Search for the cell housing the specified text and yield its [X, Y] center coordinate. 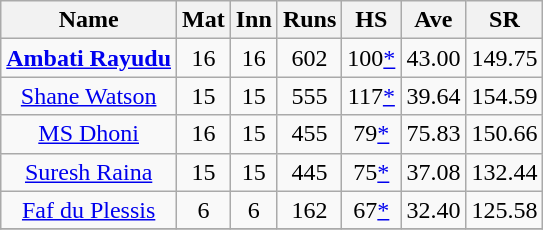
132.44 [504, 172]
HS [372, 20]
125.58 [504, 210]
Suresh Raina [89, 172]
SR [504, 20]
455 [309, 134]
37.08 [434, 172]
Mat [204, 20]
43.00 [434, 58]
Ambati Rayudu [89, 58]
150.66 [504, 134]
445 [309, 172]
555 [309, 96]
100* [372, 58]
Inn [254, 20]
75.83 [434, 134]
162 [309, 210]
117* [372, 96]
32.40 [434, 210]
154.59 [504, 96]
79* [372, 134]
Ave [434, 20]
Shane Watson [89, 96]
67* [372, 210]
MS Dhoni [89, 134]
Runs [309, 20]
75* [372, 172]
Name [89, 20]
39.64 [434, 96]
149.75 [504, 58]
Faf du Plessis [89, 210]
602 [309, 58]
